From the cell containing the given text, extract its center point as [x, y] coordinate. 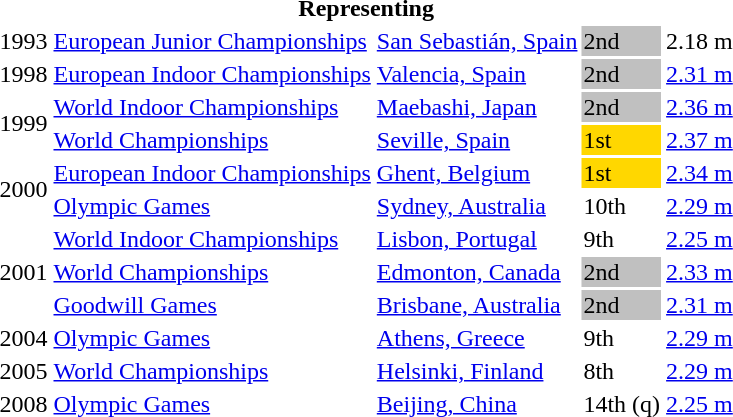
Lisbon, Portugal [477, 239]
Ghent, Belgium [477, 173]
Brisbane, Australia [477, 305]
Edmonton, Canada [477, 272]
Helsinki, Finland [477, 371]
Valencia, Spain [477, 74]
10th [622, 206]
Seville, Spain [477, 140]
European Junior Championships [212, 41]
Sydney, Australia [477, 206]
San Sebastián, Spain [477, 41]
Maebashi, Japan [477, 107]
Athens, Greece [477, 338]
8th [622, 371]
Goodwill Games [212, 305]
